Return (x, y) of the center of cell containing provided text 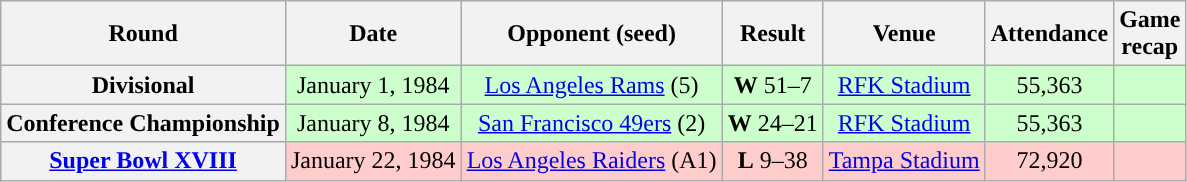
72,920 (1049, 161)
January 22, 1984 (373, 161)
Super Bowl XVIII (144, 161)
Attendance (1049, 34)
San Francisco 49ers (2) (592, 123)
Gamerecap (1150, 34)
Los Angeles Raiders (A1) (592, 161)
Date (373, 34)
Tampa Stadium (904, 161)
Conference Championship (144, 123)
Divisional (144, 85)
January 8, 1984 (373, 123)
W 24–21 (772, 123)
Round (144, 34)
W 51–7 (772, 85)
Opponent (seed) (592, 34)
L 9–38 (772, 161)
Result (772, 34)
January 1, 1984 (373, 85)
Venue (904, 34)
Los Angeles Rams (5) (592, 85)
